Identify which cell holds the provided text, then report its (X, Y) central coordinate. 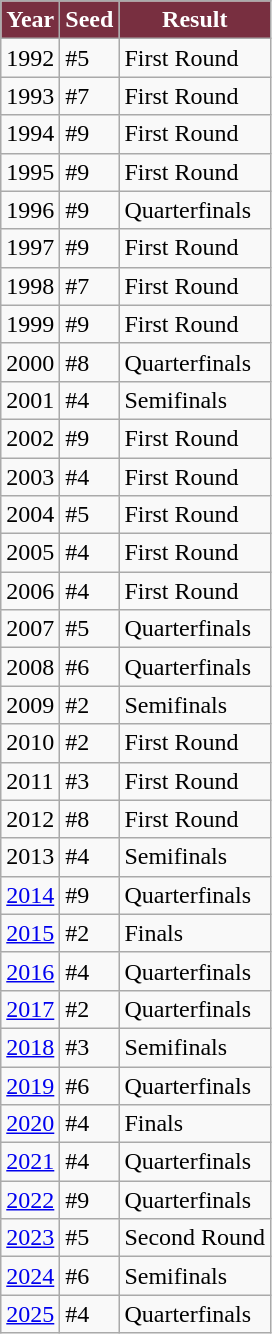
1998 (30, 286)
2004 (30, 515)
2018 (30, 1047)
2021 (30, 1162)
2008 (30, 667)
2022 (30, 1200)
1994 (30, 134)
2012 (30, 819)
1997 (30, 248)
2006 (30, 591)
2009 (30, 705)
2005 (30, 553)
Result (195, 20)
Second Round (195, 1238)
2010 (30, 743)
2016 (30, 971)
2017 (30, 1009)
2003 (30, 477)
1996 (30, 210)
1992 (30, 58)
2014 (30, 895)
1999 (30, 324)
2013 (30, 857)
2007 (30, 629)
2002 (30, 438)
Year (30, 20)
1993 (30, 96)
2020 (30, 1124)
2019 (30, 1085)
2000 (30, 362)
2023 (30, 1238)
2024 (30, 1276)
2025 (30, 1314)
1995 (30, 172)
2001 (30, 400)
2011 (30, 781)
2015 (30, 933)
Seed (90, 20)
